Identify which cell holds the provided text, then report its (X, Y) central coordinate. 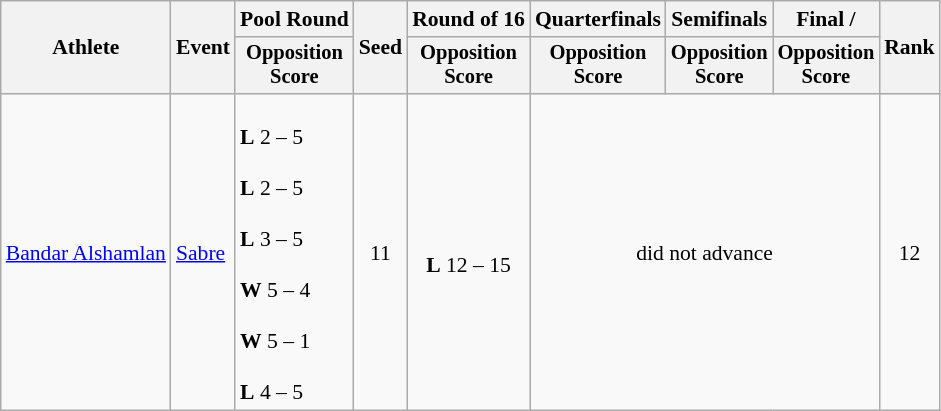
did not advance (704, 252)
Pool Round (294, 19)
L 12 – 15 (468, 252)
12 (910, 252)
Round of 16 (468, 19)
Quarterfinals (598, 19)
Semifinals (720, 19)
Rank (910, 48)
L 2 – 5L 2 – 5L 3 – 5W 5 – 4W 5 – 1L 4 – 5 (294, 252)
Event (203, 48)
Seed (380, 48)
11 (380, 252)
Final / (826, 19)
Athlete (86, 48)
Bandar Alshamlan (86, 252)
Sabre (203, 252)
